From the cell containing the given text, extract its center point as (X, Y) coordinate. 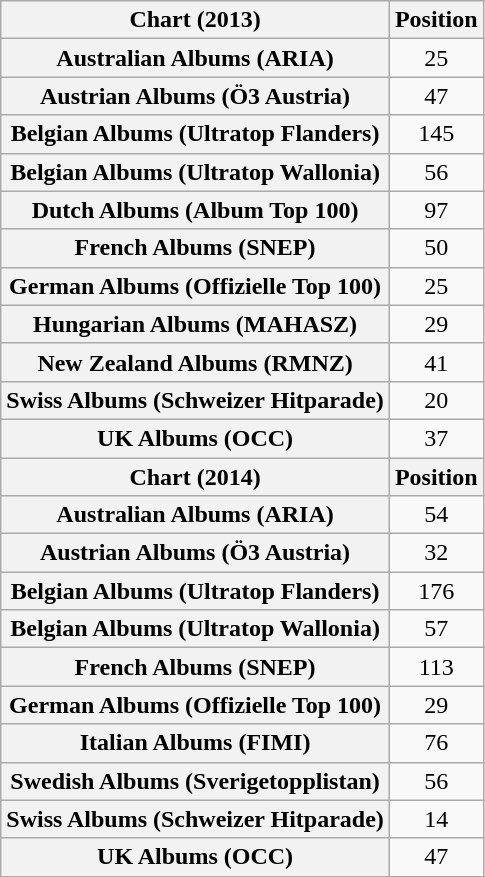
Dutch Albums (Album Top 100) (196, 210)
37 (436, 438)
57 (436, 629)
54 (436, 515)
145 (436, 134)
14 (436, 819)
32 (436, 553)
Hungarian Albums (MAHASZ) (196, 324)
20 (436, 400)
Italian Albums (FIMI) (196, 743)
Swedish Albums (Sverigetopplistan) (196, 781)
76 (436, 743)
176 (436, 591)
50 (436, 248)
Chart (2014) (196, 477)
New Zealand Albums (RMNZ) (196, 362)
113 (436, 667)
41 (436, 362)
Chart (2013) (196, 20)
97 (436, 210)
